Scan for the cell matching the given text and deliver its (x, y) coordinate at center. 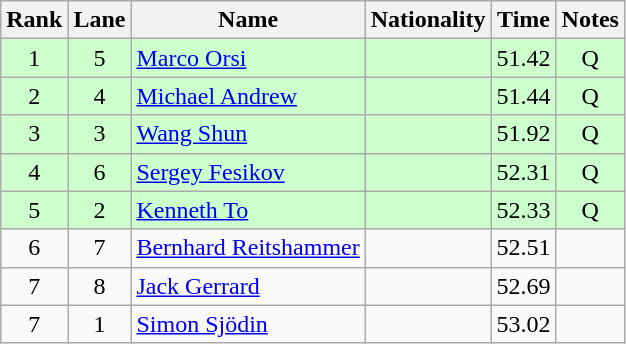
51.92 (524, 134)
52.33 (524, 210)
Wang Shun (248, 134)
Sergey Fesikov (248, 172)
51.44 (524, 96)
52.51 (524, 248)
Bernhard Reitshammer (248, 248)
52.69 (524, 286)
Notes (590, 20)
52.31 (524, 172)
Michael Andrew (248, 96)
51.42 (524, 58)
53.02 (524, 324)
8 (100, 286)
Rank (34, 20)
Nationality (428, 20)
Time (524, 20)
Kenneth To (248, 210)
Simon Sjödin (248, 324)
Marco Orsi (248, 58)
Jack Gerrard (248, 286)
Lane (100, 20)
Name (248, 20)
